Provide the (X, Y) coordinate of the cell's center where the given text is located.  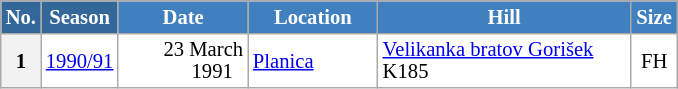
Hill (504, 16)
23 March 1991 (183, 60)
1990/91 (80, 60)
Season (80, 16)
No. (21, 16)
Date (183, 16)
Location (313, 16)
FH (654, 60)
Planica (313, 60)
Velikanka bratov Gorišek K185 (504, 60)
1 (21, 60)
Size (654, 16)
